Extract the [X, Y] coordinate from the center of the cell holding the provided text.  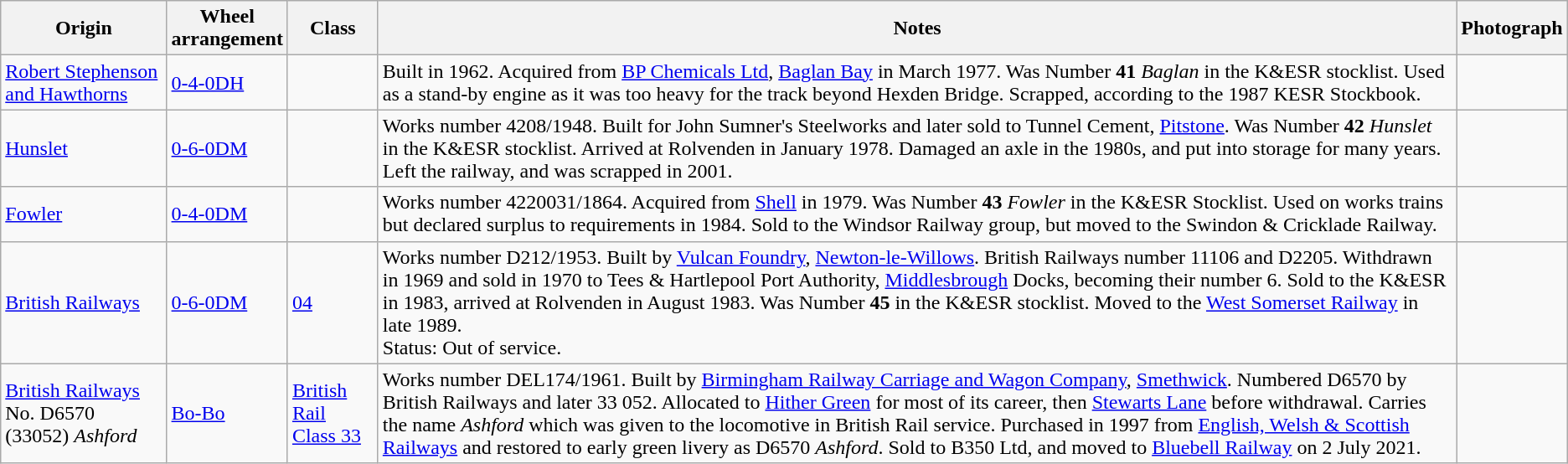
British Rail Class 33 [333, 414]
Origin [84, 28]
British Railways [84, 302]
British Railways No. D6570 (33052) Ashford [84, 414]
0-4-0DH [227, 82]
Robert Stephenson and Hawthorns [84, 82]
Photograph [1512, 28]
04 [333, 302]
Notes [916, 28]
Bo-Bo [227, 414]
Wheelarrangement [227, 28]
Class [333, 28]
Fowler [84, 214]
Hunslet [84, 148]
0-4-0DM [227, 214]
